Find where the given text appears and provide that cell's center as [X, Y] coordinate. 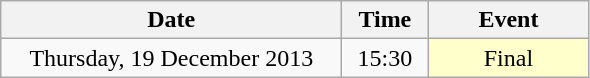
Thursday, 19 December 2013 [172, 58]
15:30 [385, 58]
Time [385, 20]
Final [508, 58]
Event [508, 20]
Date [172, 20]
